From the cell containing the given text, extract its center point as [x, y] coordinate. 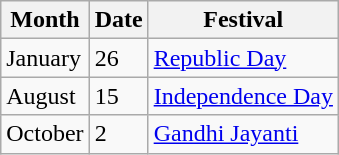
15 [118, 96]
October [45, 134]
Month [45, 20]
2 [118, 134]
26 [118, 58]
January [45, 58]
Festival [243, 20]
August [45, 96]
Republic Day [243, 58]
Date [118, 20]
Independence Day [243, 96]
Gandhi Jayanti [243, 134]
